Identify which cell holds the provided text, then report its (X, Y) central coordinate. 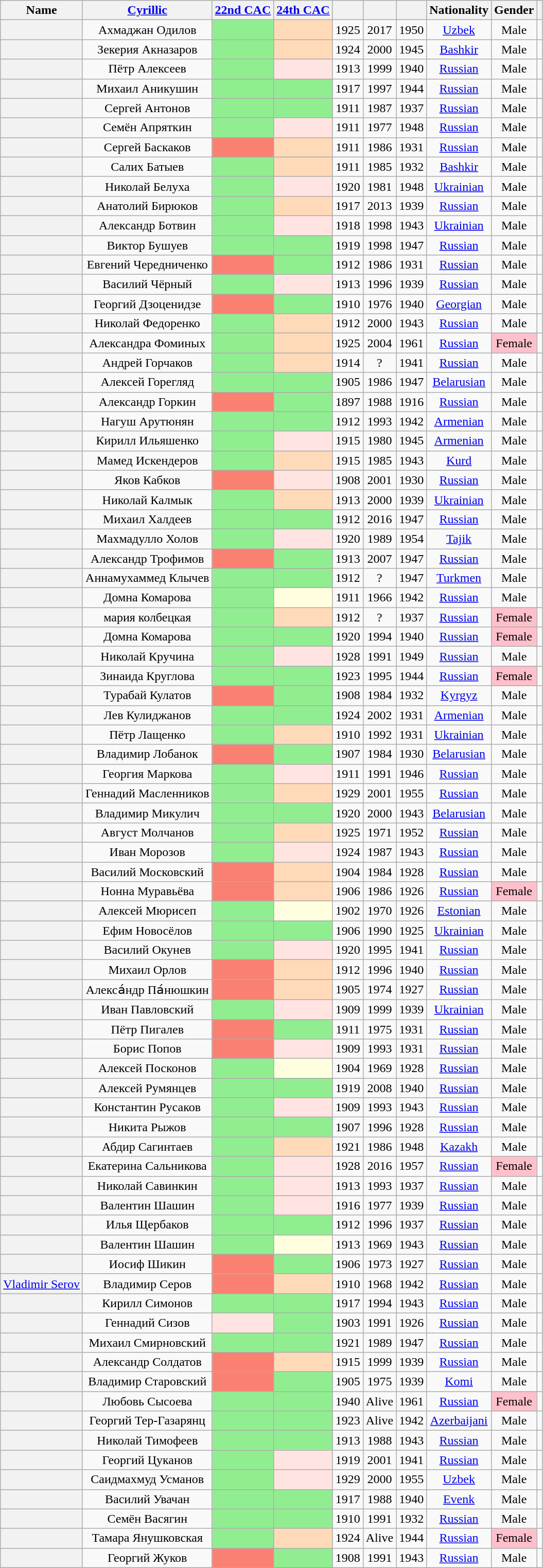
Сергей Антонов (147, 108)
1950 (412, 30)
Нонна Муравьёва (147, 892)
Komi (459, 1382)
1980 (379, 441)
Александра Фоминых (147, 343)
1970 (379, 911)
Василий Чёрный (147, 284)
1973 (379, 1264)
1952 (412, 832)
Сергей Баскаков (147, 147)
Azerbaijani (459, 1421)
Иосиф Шикин (147, 1264)
1968 (379, 1284)
Евгений Чередниченко (147, 265)
1997 (379, 88)
Estonian (459, 911)
Алексей Румянцев (147, 1088)
Никита Рыжов (147, 1127)
Андрей Горчаков (147, 363)
Семён Васягин (147, 1519)
Василий Московский (147, 872)
Иван Павловский (147, 1009)
24th CAC (303, 10)
Владимир Лобанок (147, 754)
Лев Кулиджанов (147, 715)
2004 (379, 343)
Пётр Пигалев (147, 1029)
1902 (348, 911)
Алекса́ндр Па́нюшкин (147, 990)
Александр Ботвин (147, 225)
Виктор Бушуев (147, 245)
Николай Белуха (147, 186)
Georgian (459, 304)
1954 (412, 539)
Георгия Маркова (147, 774)
Михаил Халдеев (147, 519)
Владимир Серов (147, 1284)
Константин Русаков (147, 1108)
Зинаида Круглова (147, 676)
Kazakh (459, 1147)
Борис Попов (147, 1049)
Николай Калмык (147, 500)
1946 (412, 774)
1990 (379, 931)
1957 (412, 1166)
1974 (379, 990)
Tajik (459, 539)
Cyrillic (147, 10)
1914 (348, 363)
Ефим Новосёлов (147, 931)
Георгий Тер-Газарянц (147, 1421)
Александр Солдатов (147, 1362)
Gender (514, 10)
Алексей Мюрисеп (147, 911)
2007 (379, 558)
Нагуш Арутюнян (147, 421)
Семён Апряткин (147, 128)
2013 (379, 206)
Пётр Алексеев (147, 69)
1966 (379, 598)
22nd CAC (243, 10)
Владимир Микулич (147, 813)
1897 (348, 402)
Екатерина Сальникова (147, 1166)
2017 (379, 30)
Мамед Искендеров (147, 460)
Николай Тимофеев (147, 1440)
Кирилл Ильяшенко (147, 441)
Иван Морозов (147, 852)
1976 (379, 304)
Кирилл Симонов (147, 1303)
Михаил Аникушин (147, 88)
Георгий Дзоценидзе (147, 304)
Николай Савинкин (147, 1186)
1971 (379, 832)
Салих Батыев (147, 167)
Георгий Жуков (147, 1558)
Алексей Посконов (147, 1068)
Август Молчанов (147, 832)
1918 (348, 225)
1903 (348, 1323)
Михаил Орлов (147, 970)
Александр Трофимов (147, 558)
Ахмаджан Одилов (147, 30)
1949 (412, 656)
Анатолий Бирюков (147, 206)
2002 (379, 715)
Пётр Лащенко (147, 735)
Зекерия Акназаров (147, 49)
1992 (379, 735)
Георгий Цуканов (147, 1460)
Николай Федоренко (147, 324)
2008 (379, 1088)
Николай Кручина (147, 656)
Турабай Кулатов (147, 696)
Яков Кабков (147, 480)
мария колбецкая (147, 617)
Абдир Сагинтаев (147, 1147)
Михаил Смирновский (147, 1342)
Nationality (459, 10)
Kyrgyz (459, 696)
Василий Окунев (147, 950)
Тамара Янушковская (147, 1538)
Vladimir Serov (42, 1284)
Владимир Старовский (147, 1382)
Turkmen (459, 578)
Геннадий Масленников (147, 793)
Геннадий Сизов (147, 1323)
Василий Увачан (147, 1499)
Алексей Горегляд (147, 382)
Kurd (459, 460)
Саидмахмуд Усманов (147, 1480)
Махмадулло Холов (147, 539)
Александр Горкин (147, 402)
Любовь Сысоева (147, 1401)
Name (42, 10)
Илья Щербаков (147, 1225)
1981 (379, 186)
Аннамухаммед Клычев (147, 578)
Evenk (459, 1499)
